Return the [X, Y] coordinate for the center point of the cell that contains the specified text.  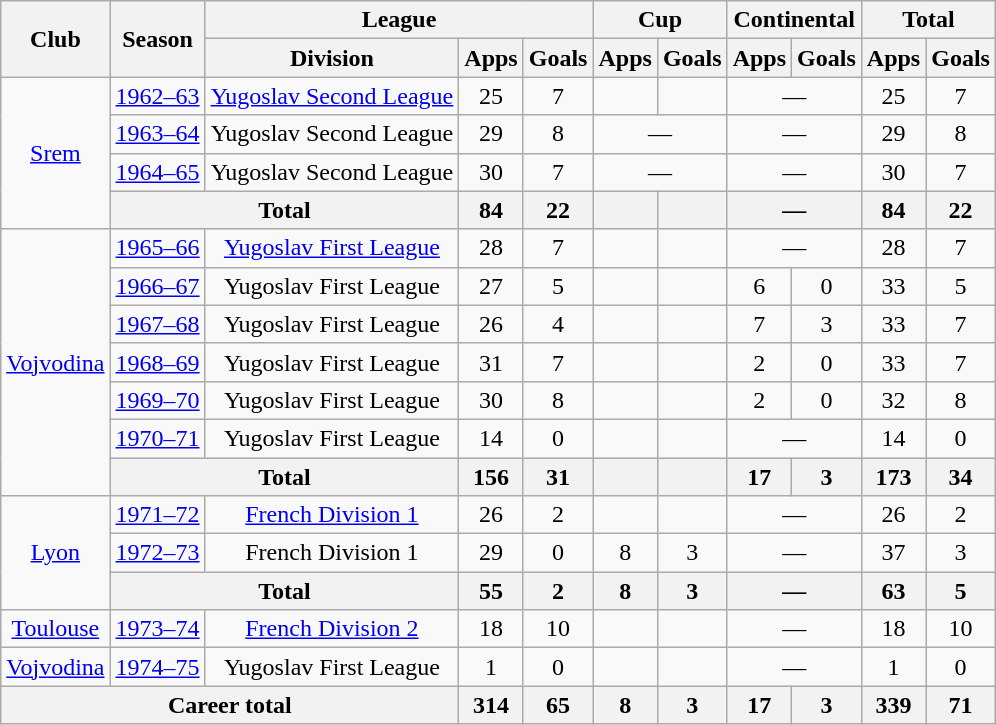
1972–73 [158, 553]
27 [491, 286]
Cup [660, 20]
37 [893, 553]
Srem [56, 153]
Career total [230, 705]
156 [491, 477]
1970–71 [158, 438]
1969–70 [158, 400]
League [399, 20]
4 [558, 324]
Season [158, 39]
1965–66 [158, 248]
1974–75 [158, 667]
1968–69 [158, 362]
Club [56, 39]
6 [759, 286]
Toulouse [56, 629]
1973–74 [158, 629]
32 [893, 400]
Division [332, 58]
71 [961, 705]
1971–72 [158, 515]
1967–68 [158, 324]
Continental [794, 20]
1966–67 [158, 286]
French Division 2 [332, 629]
1964–65 [158, 172]
65 [558, 705]
55 [491, 591]
314 [491, 705]
63 [893, 591]
34 [961, 477]
339 [893, 705]
Lyon [56, 553]
1962–63 [158, 96]
173 [893, 477]
1963–64 [158, 134]
